Locate the cell with the specified text and output its (x, y) center coordinate. 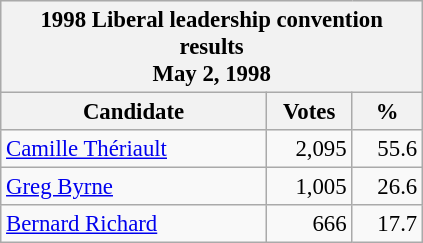
Greg Byrne (134, 187)
Candidate (134, 112)
55.6 (388, 149)
2,095 (309, 149)
17.7 (388, 224)
Bernard Richard (134, 224)
1,005 (309, 187)
1998 Liberal leadership convention resultsMay 2, 1998 (212, 47)
26.6 (388, 187)
Camille Thériault (134, 149)
666 (309, 224)
Votes (309, 112)
% (388, 112)
